From the cell containing the given text, extract its center point as [X, Y] coordinate. 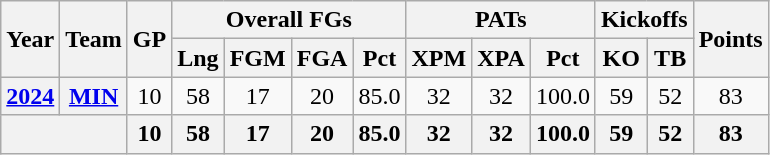
XPA [502, 58]
Team [94, 39]
FGM [258, 58]
Year [30, 39]
Points [730, 39]
FGA [322, 58]
2024 [30, 96]
KO [621, 58]
TB [670, 58]
XPM [439, 58]
GP [149, 39]
Lng [198, 58]
Kickoffs [644, 20]
Overall FGs [289, 20]
MIN [94, 96]
PATs [500, 20]
